Provide the [x, y] coordinate of the cell's center where the given text is located.  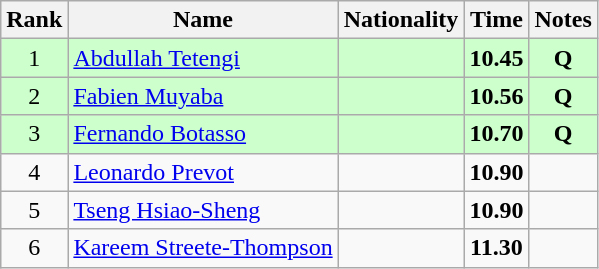
Kareem Streete-Thompson [203, 248]
Abdullah Tetengi [203, 58]
Fabien Muyaba [203, 96]
Name [203, 20]
Leonardo Prevot [203, 172]
10.56 [496, 96]
2 [34, 96]
Notes [563, 20]
5 [34, 210]
Fernando Botasso [203, 134]
Nationality [401, 20]
10.45 [496, 58]
3 [34, 134]
4 [34, 172]
Tseng Hsiao-Sheng [203, 210]
11.30 [496, 248]
6 [34, 248]
Time [496, 20]
10.70 [496, 134]
Rank [34, 20]
1 [34, 58]
